Return (x, y) of the center of cell containing provided text 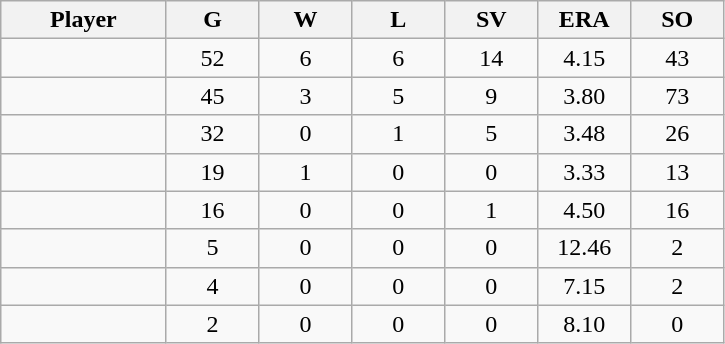
12.46 (584, 248)
3 (306, 96)
L (398, 20)
73 (678, 96)
W (306, 20)
32 (212, 134)
14 (492, 58)
3.80 (584, 96)
ERA (584, 20)
4.50 (584, 210)
8.10 (584, 324)
G (212, 20)
3.48 (584, 134)
19 (212, 172)
SO (678, 20)
45 (212, 96)
4 (212, 286)
26 (678, 134)
Player (84, 20)
SV (492, 20)
3.33 (584, 172)
43 (678, 58)
13 (678, 172)
52 (212, 58)
4.15 (584, 58)
9 (492, 96)
7.15 (584, 286)
